Extract the (x, y) coordinate from the center of the cell holding the provided text.  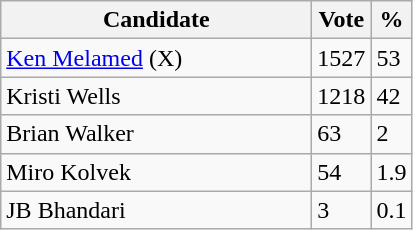
53 (392, 58)
54 (342, 172)
Kristi Wells (156, 96)
Miro Kolvek (156, 172)
2 (392, 134)
1218 (342, 96)
Ken Melamed (X) (156, 58)
1.9 (392, 172)
Brian Walker (156, 134)
0.1 (392, 210)
3 (342, 210)
% (392, 20)
1527 (342, 58)
63 (342, 134)
Candidate (156, 20)
Vote (342, 20)
JB Bhandari (156, 210)
42 (392, 96)
